Determine the (x, y) coordinate at the center of the cell enclosing the given text.  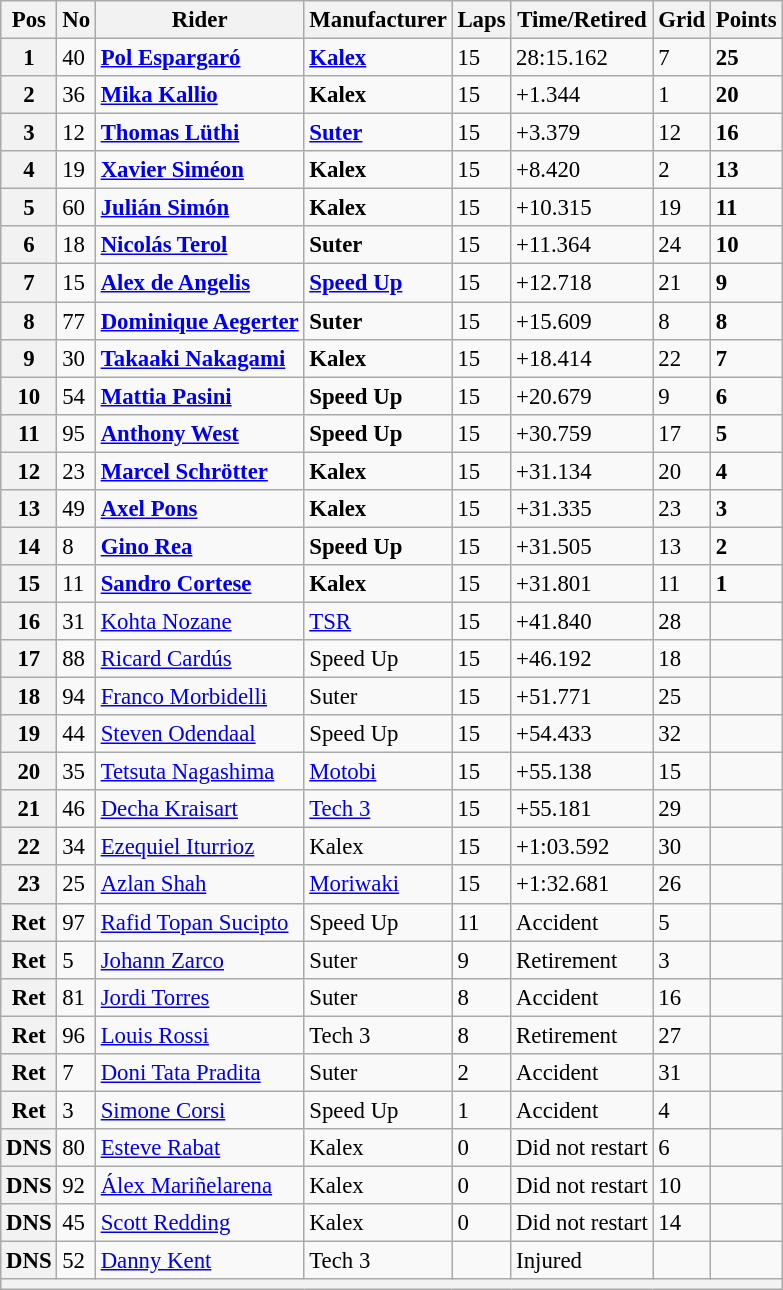
+31.801 (582, 584)
+54.433 (582, 734)
Tetsuta Nagashima (200, 772)
No (76, 20)
Esteve Rabat (200, 1148)
Rider (200, 20)
+41.840 (582, 621)
Franco Morbidelli (200, 697)
Alex de Angelis (200, 283)
46 (76, 809)
Ezequiel Iturrioz (200, 847)
Pos (29, 20)
Julián Simón (200, 208)
36 (76, 95)
45 (76, 1223)
+1:32.681 (582, 885)
Xavier Siméon (200, 170)
Takaaki Nakagami (200, 358)
40 (76, 58)
60 (76, 208)
88 (76, 659)
Anthony West (200, 433)
Kohta Nozane (200, 621)
+3.379 (582, 133)
35 (76, 772)
Moriwaki (378, 885)
81 (76, 997)
Laps (482, 20)
+31.335 (582, 509)
+18.414 (582, 358)
77 (76, 321)
+10.315 (582, 208)
+11.364 (582, 245)
Injured (582, 1261)
24 (682, 245)
+12.718 (582, 283)
Azlan Shah (200, 885)
Decha Kraisart (200, 809)
+46.192 (582, 659)
+51.771 (582, 697)
44 (76, 734)
Danny Kent (200, 1261)
32 (682, 734)
+1.344 (582, 95)
Mika Kallio (200, 95)
Manufacturer (378, 20)
+30.759 (582, 433)
Grid (682, 20)
27 (682, 1035)
49 (76, 509)
Gino Rea (200, 546)
34 (76, 847)
+20.679 (582, 396)
Scott Redding (200, 1223)
96 (76, 1035)
Johann Zarco (200, 960)
Time/Retired (582, 20)
Sandro Cortese (200, 584)
TSR (378, 621)
+15.609 (582, 321)
Pol Espargaró (200, 58)
52 (76, 1261)
Steven Odendaal (200, 734)
Dominique Aegerter (200, 321)
+55.181 (582, 809)
Rafid Topan Sucipto (200, 922)
97 (76, 922)
Jordi Torres (200, 997)
+8.420 (582, 170)
80 (76, 1148)
29 (682, 809)
Louis Rossi (200, 1035)
95 (76, 433)
Doni Tata Pradita (200, 1073)
Thomas Lüthi (200, 133)
Points (746, 20)
+55.138 (582, 772)
Motobi (378, 772)
94 (76, 697)
Simone Corsi (200, 1110)
Ricard Cardús (200, 659)
Álex Mariñelarena (200, 1185)
28 (682, 621)
Nicolás Terol (200, 245)
Marcel Schrötter (200, 471)
28:15.162 (582, 58)
Mattia Pasini (200, 396)
54 (76, 396)
Axel Pons (200, 509)
+31.505 (582, 546)
92 (76, 1185)
26 (682, 885)
+31.134 (582, 471)
+1:03.592 (582, 847)
